Provide the (X, Y) coordinate of the cell's center where the given text is located.  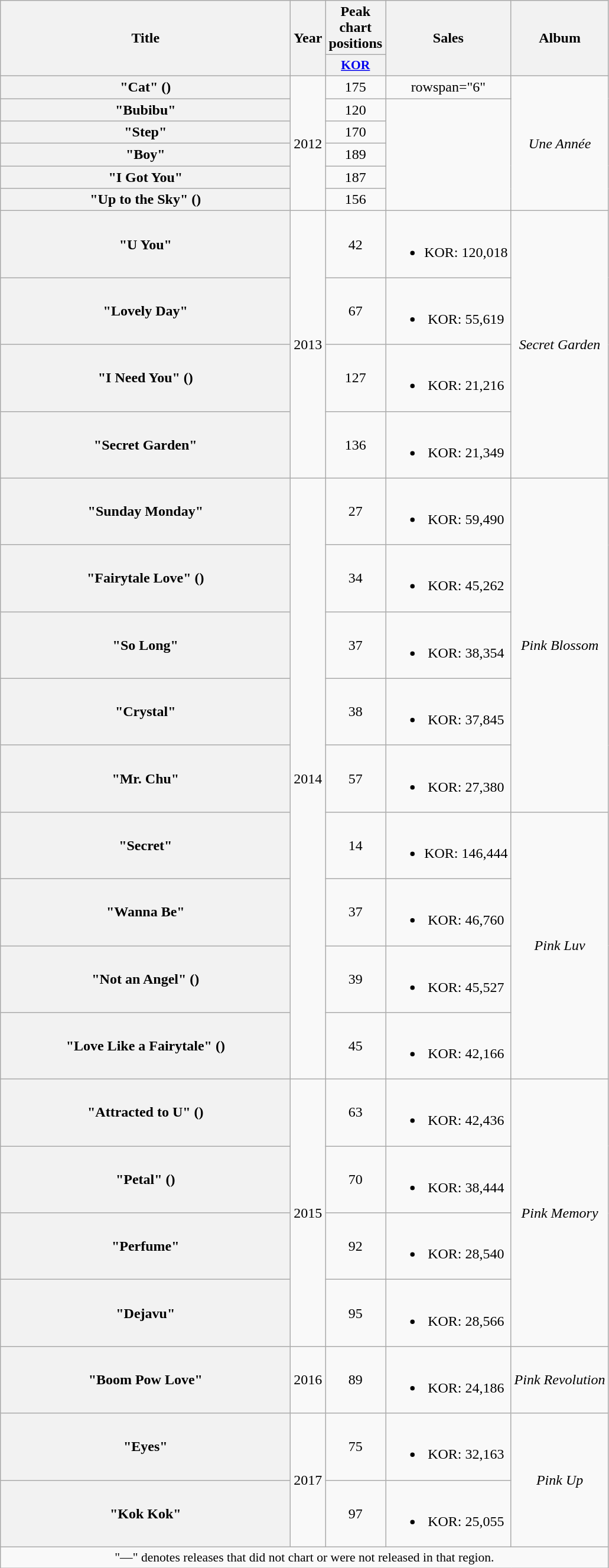
2015 (308, 1213)
27 (356, 512)
"Dejavu" (145, 1313)
"Not an Angel" () (145, 978)
"Boom Pow Love" (145, 1380)
156 (356, 200)
Pink Revolution (560, 1380)
2014 (308, 779)
"Boy" (145, 155)
Peak chart positions (356, 28)
"Love Like a Fairytale" () (145, 1046)
KOR: 120,018 (448, 245)
KOR: 32,163 (448, 1446)
KOR: 146,444 (448, 845)
"Bubibu" (145, 109)
120 (356, 109)
97 (356, 1514)
2016 (308, 1380)
Pink Up (560, 1480)
KOR: 59,490 (448, 512)
"Mr. Chu" (145, 779)
"Attracted to U" () (145, 1113)
14 (356, 845)
Secret Garden (560, 344)
38 (356, 711)
"U You" (145, 245)
Year (308, 38)
"Sunday Monday" (145, 512)
"So Long" (145, 645)
39 (356, 978)
Album (560, 38)
2013 (308, 344)
70 (356, 1179)
"Petal" () (145, 1179)
Pink Memory (560, 1213)
KOR: 45,527 (448, 978)
"Lovely Day" (145, 311)
2012 (308, 143)
67 (356, 311)
Pink Luv (560, 945)
KOR: 28,566 (448, 1313)
"Kok Kok" (145, 1514)
rowspan="6" (448, 87)
KOR: 37,845 (448, 711)
"I Need You" () (145, 378)
KOR: 25,055 (448, 1514)
45 (356, 1046)
KOR: 27,380 (448, 779)
95 (356, 1313)
"Secret Garden" (145, 444)
42 (356, 245)
"Eyes" (145, 1446)
KOR: 28,540 (448, 1247)
136 (356, 444)
34 (356, 578)
KOR: 21,216 (448, 378)
Sales (448, 38)
187 (356, 177)
KOR: 24,186 (448, 1380)
"Wanna Be" (145, 912)
"Crystal" (145, 711)
"Fairytale Love" () (145, 578)
75 (356, 1446)
"I Got You" (145, 177)
57 (356, 779)
92 (356, 1247)
KOR: 42,436 (448, 1113)
KOR (356, 66)
"Up to the Sky" () (145, 200)
"Cat" () (145, 87)
KOR: 38,444 (448, 1179)
89 (356, 1380)
127 (356, 378)
175 (356, 87)
63 (356, 1113)
"Secret" (145, 845)
KOR: 21,349 (448, 444)
Title (145, 38)
170 (356, 132)
KOR: 42,166 (448, 1046)
"Step" (145, 132)
KOR: 38,354 (448, 645)
"—" denotes releases that did not chart or were not released in that region. (305, 1557)
Une Année (560, 143)
"Perfume" (145, 1247)
Pink Blossom (560, 645)
KOR: 46,760 (448, 912)
2017 (308, 1480)
189 (356, 155)
KOR: 55,619 (448, 311)
KOR: 45,262 (448, 578)
